Output the (X, Y) coordinate of the center of the cell containing the given text.  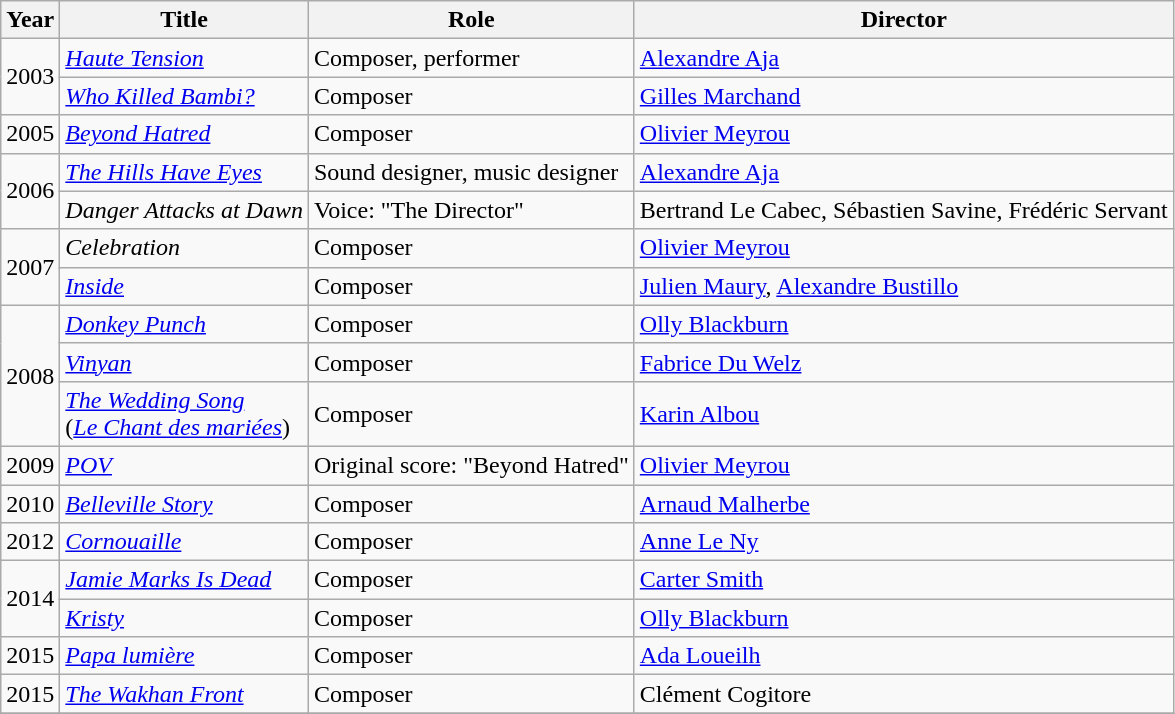
Beyond Hatred (184, 134)
Anne Le Ny (904, 542)
Title (184, 20)
POV (184, 465)
Celebration (184, 248)
Director (904, 20)
Bertrand Le Cabec, Sébastien Savine, Frédéric Servant (904, 210)
Karin Albou (904, 414)
Inside (184, 286)
Jamie Marks Is Dead (184, 580)
2003 (30, 77)
Who Killed Bambi? (184, 96)
2008 (30, 376)
Ada Loueilh (904, 656)
Belleville Story (184, 503)
Fabrice Du Welz (904, 362)
Donkey Punch (184, 324)
Sound designer, music designer (471, 172)
Papa lumière (184, 656)
Role (471, 20)
2012 (30, 542)
Danger Attacks at Dawn (184, 210)
Haute Tension (184, 58)
2005 (30, 134)
Original score: "Beyond Hatred" (471, 465)
Year (30, 20)
2009 (30, 465)
Julien Maury, Alexandre Bustillo (904, 286)
The Wedding Song (Le Chant des mariées) (184, 414)
Voice: "The Director" (471, 210)
Carter Smith (904, 580)
2007 (30, 267)
Cornouaille (184, 542)
2010 (30, 503)
2014 (30, 599)
Gilles Marchand (904, 96)
Composer, performer (471, 58)
The Wakhan Front (184, 694)
Kristy (184, 618)
Clément Cogitore (904, 694)
2006 (30, 191)
The Hills Have Eyes (184, 172)
Arnaud Malherbe (904, 503)
Vinyan (184, 362)
